Search for the cell housing the specified text and yield its [x, y] center coordinate. 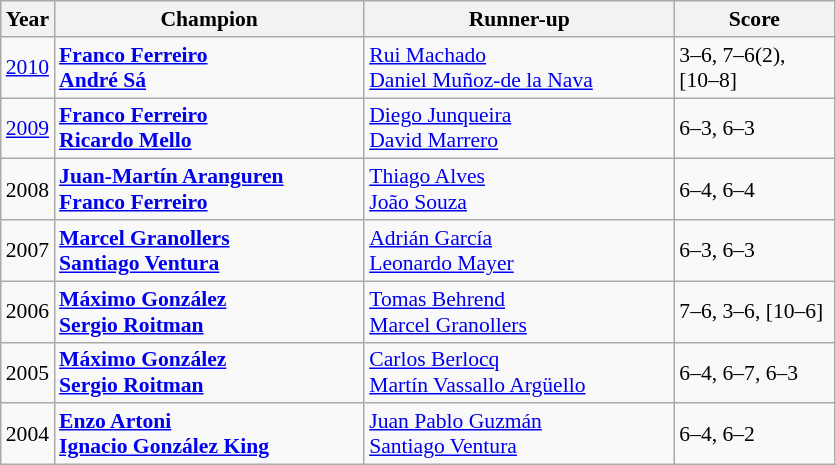
3–6, 7–6(2), [10–8] [754, 68]
Rui Machado Daniel Muñoz-de la Nava [519, 68]
Tomas Behrend Marcel Granollers [519, 312]
2004 [28, 434]
Carlos Berlocq Martín Vassallo Argüello [519, 372]
Franco Ferreiro Ricardo Mello [209, 128]
Year [28, 19]
Juan Pablo Guzmán Santiago Ventura [519, 434]
6–4, 6–2 [754, 434]
Champion [209, 19]
Thiago Alves João Souza [519, 190]
Adrián García Leonardo Mayer [519, 250]
Enzo Artoni Ignacio González King [209, 434]
2005 [28, 372]
Diego Junqueira David Marrero [519, 128]
2009 [28, 128]
6–4, 6–7, 6–3 [754, 372]
7–6, 3–6, [10–6] [754, 312]
Runner-up [519, 19]
Juan-Martín Aranguren Franco Ferreiro [209, 190]
2010 [28, 68]
2008 [28, 190]
2006 [28, 312]
Franco Ferreiro André Sá [209, 68]
Marcel Granollers Santiago Ventura [209, 250]
2007 [28, 250]
Score [754, 19]
6–4, 6–4 [754, 190]
